Find where the given text appears and provide that cell's center as [X, Y] coordinate. 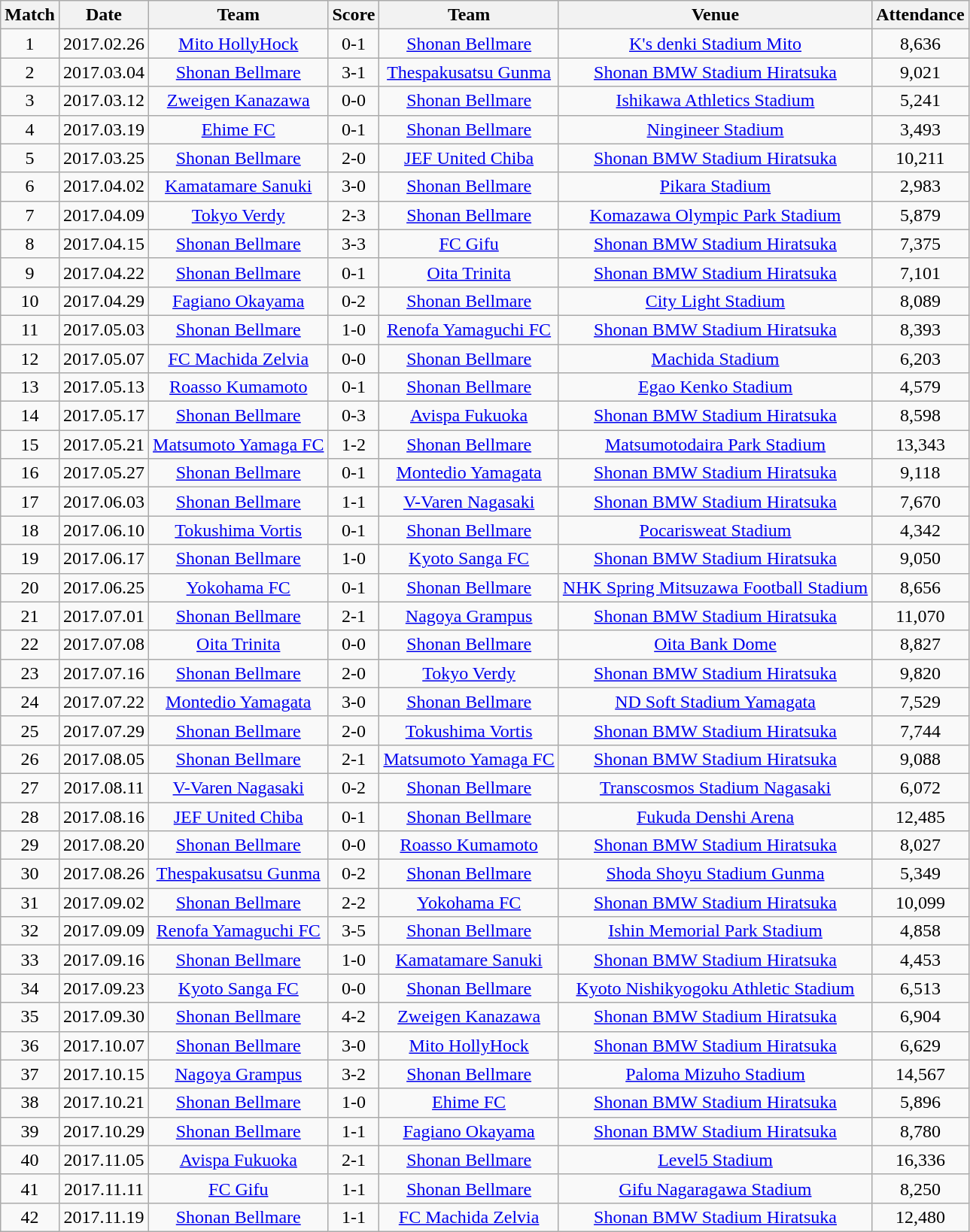
Egao Kenko Stadium [715, 387]
36 [30, 1045]
9,088 [920, 759]
2 [30, 72]
37 [30, 1074]
2017.07.22 [104, 702]
3 [30, 101]
41 [30, 1188]
2017.09.23 [104, 988]
2017.06.25 [104, 587]
Pikara Stadium [715, 187]
8,393 [920, 329]
34 [30, 988]
2017.11.11 [104, 1188]
2017.03.04 [104, 72]
2017.02.26 [104, 44]
4,453 [920, 960]
2017.08.20 [104, 845]
4-2 [354, 1017]
Score [354, 15]
1-2 [354, 445]
2017.05.27 [104, 473]
8,780 [920, 1131]
30 [30, 874]
3-5 [354, 931]
2017.05.07 [104, 359]
4 [30, 129]
ND Soft Stadium Yamagata [715, 702]
6,629 [920, 1045]
8,598 [920, 416]
2017.04.29 [104, 301]
Gifu Nagaragawa Stadium [715, 1188]
6,904 [920, 1017]
25 [30, 730]
11,070 [920, 616]
7,744 [920, 730]
29 [30, 845]
8,027 [920, 845]
32 [30, 931]
Attendance [920, 15]
40 [30, 1160]
2017.06.17 [104, 559]
3-3 [354, 244]
4,579 [920, 387]
5,896 [920, 1103]
2017.04.22 [104, 272]
3-1 [354, 72]
2017.05.03 [104, 329]
2017.07.29 [104, 730]
9,820 [920, 673]
8,250 [920, 1188]
2017.09.16 [104, 960]
Transcosmos Stadium Nagasaki [715, 787]
2017.09.09 [104, 931]
9,118 [920, 473]
13 [30, 387]
Paloma Mizuho Stadium [715, 1074]
2017.09.30 [104, 1017]
31 [30, 903]
2017.10.15 [104, 1074]
2017.07.16 [104, 673]
9,021 [920, 72]
7,375 [920, 244]
15 [30, 445]
2017.11.05 [104, 1160]
2017.05.17 [104, 416]
7 [30, 215]
2017.07.01 [104, 616]
2017.10.07 [104, 1045]
1 [30, 44]
21 [30, 616]
2,983 [920, 187]
2017.08.11 [104, 787]
Ishin Memorial Park Stadium [715, 931]
6 [30, 187]
Date [104, 15]
7,670 [920, 502]
6,513 [920, 988]
38 [30, 1103]
2017.10.29 [104, 1131]
8,827 [920, 645]
19 [30, 559]
16 [30, 473]
2017.03.25 [104, 158]
14,567 [920, 1074]
2017.04.09 [104, 215]
5,879 [920, 215]
7,101 [920, 272]
27 [30, 787]
3,493 [920, 129]
4,342 [920, 530]
2-2 [354, 903]
Machida Stadium [715, 359]
Fukuda Denshi Arena [715, 816]
8,089 [920, 301]
8,656 [920, 587]
39 [30, 1131]
9,050 [920, 559]
2-3 [354, 215]
Match [30, 15]
12,480 [920, 1217]
2017.06.10 [104, 530]
2017.05.21 [104, 445]
35 [30, 1017]
5,349 [920, 874]
3-2 [354, 1074]
2017.04.02 [104, 187]
K's denki Stadium Mito [715, 44]
2017.08.05 [104, 759]
10,211 [920, 158]
11 [30, 329]
6,203 [920, 359]
28 [30, 816]
2017.10.21 [104, 1103]
20 [30, 587]
2017.07.08 [104, 645]
5 [30, 158]
2017.11.19 [104, 1217]
4,858 [920, 931]
NHK Spring Mitsuzawa Football Stadium [715, 587]
Kyoto Nishikyogoku Athletic Stadium [715, 988]
Venue [715, 15]
Matsumotodaira Park Stadium [715, 445]
26 [30, 759]
8 [30, 244]
2017.03.19 [104, 129]
23 [30, 673]
12 [30, 359]
2017.09.02 [104, 903]
Level5 Stadium [715, 1160]
14 [30, 416]
6,072 [920, 787]
7,529 [920, 702]
2017.05.13 [104, 387]
2017.03.12 [104, 101]
42 [30, 1217]
City Light Stadium [715, 301]
2017.08.16 [104, 816]
13,343 [920, 445]
17 [30, 502]
16,336 [920, 1160]
Ishikawa Athletics Stadium [715, 101]
Komazawa Olympic Park Stadium [715, 215]
12,485 [920, 816]
2017.08.26 [104, 874]
Pocarisweat Stadium [715, 530]
Ningineer Stadium [715, 129]
0-3 [354, 416]
10,099 [920, 903]
Shoda Shoyu Stadium Gunma [715, 874]
22 [30, 645]
2017.06.03 [104, 502]
8,636 [920, 44]
33 [30, 960]
10 [30, 301]
Oita Bank Dome [715, 645]
2017.04.15 [104, 244]
5,241 [920, 101]
18 [30, 530]
24 [30, 702]
9 [30, 272]
